Find where the given text appears and provide that cell's center as [x, y] coordinate. 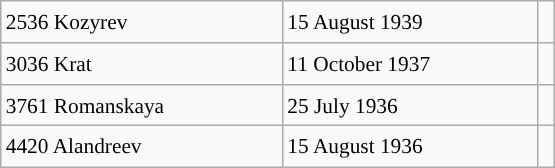
4420 Alandreev [142, 147]
3036 Krat [142, 64]
15 August 1939 [410, 22]
3761 Romanskaya [142, 105]
15 August 1936 [410, 147]
25 July 1936 [410, 105]
11 October 1937 [410, 64]
2536 Kozyrev [142, 22]
